Capture the cell that displays the provided text and extract its [X, Y] central coordinate. 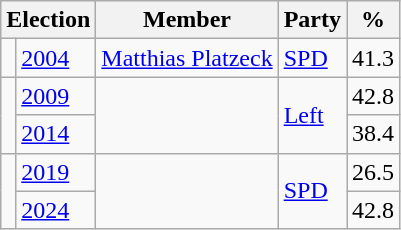
Party [312, 20]
2009 [56, 96]
41.3 [374, 58]
2019 [56, 172]
% [374, 20]
2014 [56, 134]
Member [187, 20]
2004 [56, 58]
Election [48, 20]
26.5 [374, 172]
Matthias Platzeck [187, 58]
Left [312, 115]
38.4 [374, 134]
2024 [56, 210]
